Determine the [x, y] coordinate at the center of the cell enclosing the given text.  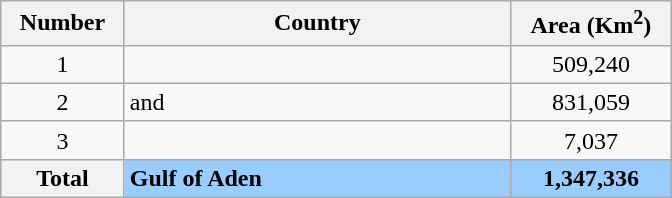
Total [63, 178]
Area (Km2) [590, 24]
2 [63, 102]
3 [63, 140]
Gulf of Aden [317, 178]
7,037 [590, 140]
1 [63, 64]
1,347,336 [590, 178]
Country [317, 24]
Number [63, 24]
831,059 [590, 102]
509,240 [590, 64]
and [317, 102]
